Detect which cell encompasses the target text, then output its [x, y] center coordinate. 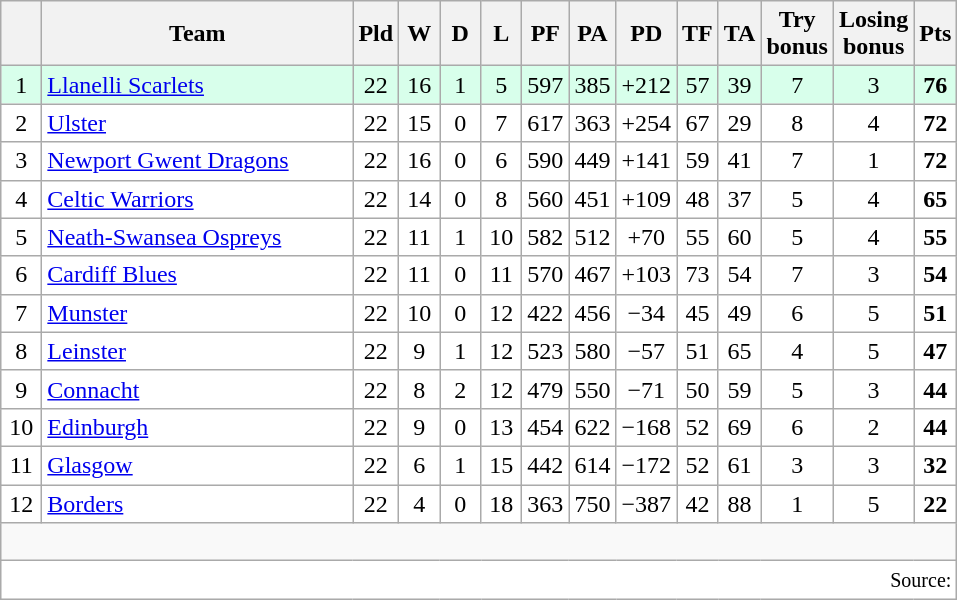
73 [698, 275]
Cardiff Blues [198, 275]
Newport Gwent Dragons [198, 161]
+103 [646, 275]
Celtic Warriors [198, 199]
454 [546, 427]
Team [198, 34]
29 [740, 123]
41 [740, 161]
Pts [936, 34]
67 [698, 123]
61 [740, 465]
50 [698, 389]
−57 [646, 351]
−34 [646, 313]
Source: [479, 580]
13 [502, 427]
32 [936, 465]
Llanelli Scarlets [198, 85]
−387 [646, 503]
512 [592, 237]
456 [592, 313]
570 [546, 275]
37 [740, 199]
PF [546, 34]
442 [546, 465]
Leinster [198, 351]
Munster [198, 313]
+70 [646, 237]
479 [546, 389]
+141 [646, 161]
+212 [646, 85]
Ulster [198, 123]
−168 [646, 427]
597 [546, 85]
39 [740, 85]
42 [698, 503]
18 [502, 503]
523 [546, 351]
+109 [646, 199]
Try bonus [797, 34]
57 [698, 85]
−71 [646, 389]
Glasgow [198, 465]
PA [592, 34]
TF [698, 34]
69 [740, 427]
385 [592, 85]
88 [740, 503]
451 [592, 199]
W [420, 34]
614 [592, 465]
47 [936, 351]
PD [646, 34]
48 [698, 199]
TA [740, 34]
−172 [646, 465]
Pld [376, 34]
+254 [646, 123]
590 [546, 161]
Neath-Swansea Ospreys [198, 237]
Losing bonus [873, 34]
622 [592, 427]
14 [420, 199]
L [502, 34]
Edinburgh [198, 427]
580 [592, 351]
467 [592, 275]
422 [546, 313]
550 [592, 389]
617 [546, 123]
560 [546, 199]
45 [698, 313]
60 [740, 237]
D [460, 34]
Borders [198, 503]
582 [546, 237]
750 [592, 503]
49 [740, 313]
449 [592, 161]
Connacht [198, 389]
76 [936, 85]
